Provide the (X, Y) coordinate of the cell's center where the given text is located.  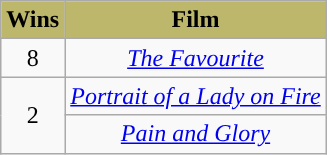
2 (33, 115)
8 (33, 58)
The Favourite (196, 58)
Wins (33, 20)
Portrait of a Lady on Fire (196, 96)
Pain and Glory (196, 134)
Film (196, 20)
